Pinpoint the cell where the given text exists, returning its (X, Y) midpoint coordinate. 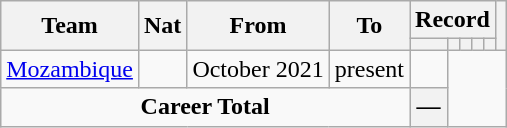
— (429, 107)
From (258, 26)
present (369, 69)
To (369, 26)
Career Total (206, 107)
Mozambique (70, 69)
Team (70, 26)
October 2021 (258, 69)
Nat (162, 26)
Record (453, 20)
